Capture the cell that displays the provided text and extract its (X, Y) central coordinate. 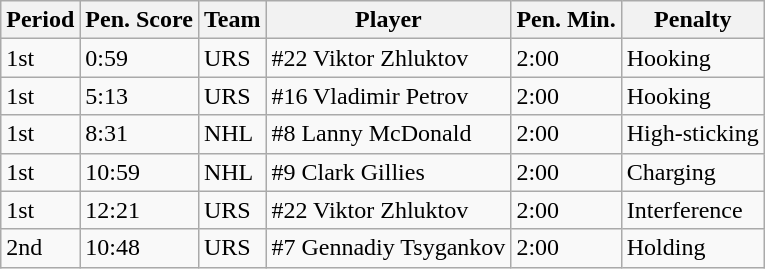
High-sticking (692, 134)
Holding (692, 248)
Penalty (692, 20)
10:59 (140, 172)
Pen. Min. (566, 20)
Charging (692, 172)
#7 Gennadiy Tsygankov (388, 248)
8:31 (140, 134)
#16 Vladimir Petrov (388, 96)
2nd (40, 248)
Player (388, 20)
Period (40, 20)
Interference (692, 210)
10:48 (140, 248)
12:21 (140, 210)
5:13 (140, 96)
Team (232, 20)
#8 Lanny McDonald (388, 134)
Pen. Score (140, 20)
#9 Clark Gillies (388, 172)
0:59 (140, 58)
